Locate the cell with the specified text and output its (x, y) center coordinate. 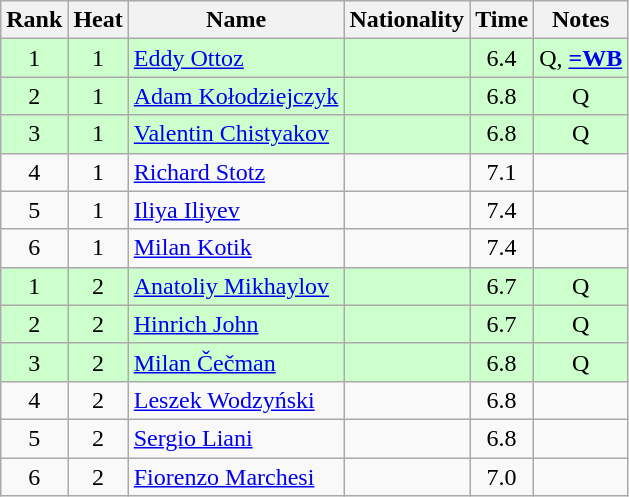
Sergio Liani (236, 438)
Eddy Ottoz (236, 58)
Valentin Chistyakov (236, 134)
Iliya Iliyev (236, 210)
Hinrich John (236, 324)
7.0 (502, 477)
Richard Stotz (236, 172)
Milan Kotik (236, 248)
Adam Kołodziejczyk (236, 96)
Leszek Wodzyński (236, 400)
Nationality (407, 20)
Anatoliy Mikhaylov (236, 286)
Milan Čečman (236, 362)
Time (502, 20)
7.1 (502, 172)
Fiorenzo Marchesi (236, 477)
Q, =WB (581, 58)
Rank (34, 20)
Notes (581, 20)
Heat (98, 20)
Name (236, 20)
6.4 (502, 58)
